For the text-containing cell, return its midpoint in (X, Y) coordinate format. 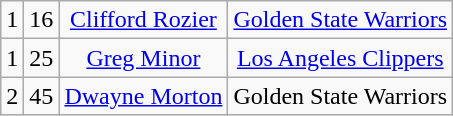
Clifford Rozier (144, 20)
Greg Minor (144, 58)
25 (42, 58)
45 (42, 96)
2 (12, 96)
16 (42, 20)
Dwayne Morton (144, 96)
Los Angeles Clippers (340, 58)
